Extract the (X, Y) coordinate from the center of the cell holding the provided text.  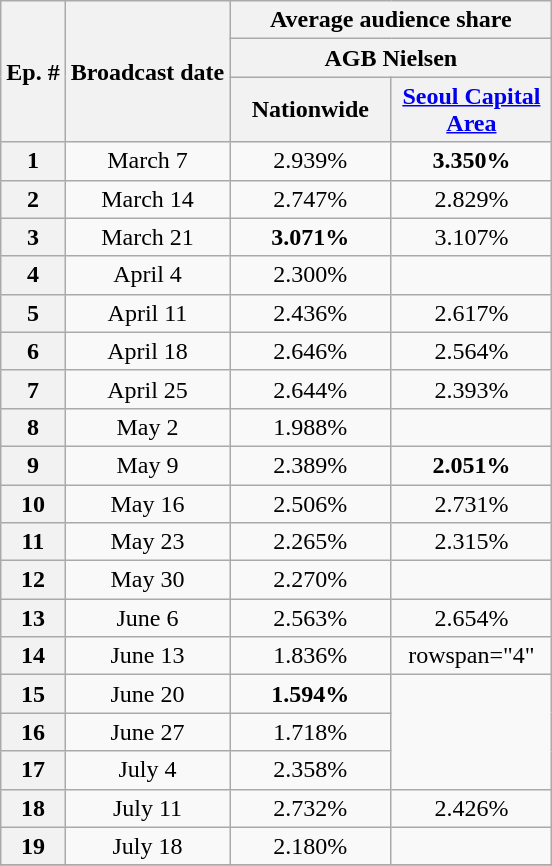
Nationwide (310, 110)
May 30 (148, 580)
4 (33, 275)
1.718% (310, 732)
11 (33, 542)
March 7 (148, 161)
July 4 (148, 770)
Broadcast date (148, 72)
9 (33, 465)
2.426% (472, 808)
12 (33, 580)
May 16 (148, 503)
2.747% (310, 199)
June 20 (148, 694)
2.506% (310, 503)
July 11 (148, 808)
2.180% (310, 846)
10 (33, 503)
April 18 (148, 351)
Average audience share (391, 20)
6 (33, 351)
June 27 (148, 732)
2.646% (310, 351)
June 6 (148, 618)
March 14 (148, 199)
2.051% (472, 465)
April 25 (148, 389)
3.350% (472, 161)
April 4 (148, 275)
June 13 (148, 656)
2.564% (472, 351)
3 (33, 237)
2.300% (310, 275)
2.563% (310, 618)
2.644% (310, 389)
2.731% (472, 503)
8 (33, 427)
19 (33, 846)
1.988% (310, 427)
1.594% (310, 694)
2.393% (472, 389)
April 11 (148, 313)
1 (33, 161)
May 2 (148, 427)
3.107% (472, 237)
Seoul Capital Area (472, 110)
2.617% (472, 313)
May 23 (148, 542)
May 9 (148, 465)
15 (33, 694)
March 21 (148, 237)
14 (33, 656)
AGB Nielsen (391, 58)
2.436% (310, 313)
Ep. # (33, 72)
2.939% (310, 161)
5 (33, 313)
2 (33, 199)
2.389% (310, 465)
2.654% (472, 618)
16 (33, 732)
17 (33, 770)
3.071% (310, 237)
13 (33, 618)
18 (33, 808)
2.270% (310, 580)
rowspan="4" (472, 656)
2.315% (472, 542)
2.829% (472, 199)
7 (33, 389)
July 18 (148, 846)
2.358% (310, 770)
2.265% (310, 542)
1.836% (310, 656)
2.732% (310, 808)
